Return the (X, Y) coordinate for the center point of the cell that contains the specified text.  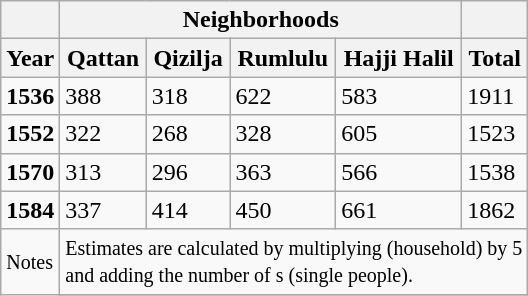
1536 (30, 96)
Neighborhoods (261, 20)
328 (283, 134)
313 (103, 172)
Hajji Halil (399, 58)
Qizilja (188, 58)
450 (283, 210)
Qattan (103, 58)
1911 (495, 96)
661 (399, 210)
Notes (30, 262)
388 (103, 96)
318 (188, 96)
605 (399, 134)
1552 (30, 134)
414 (188, 210)
622 (283, 96)
1584 (30, 210)
1523 (495, 134)
322 (103, 134)
Estimates are calculated by multiplying (household) by 5 and adding the number of s (single people). (294, 262)
337 (103, 210)
1862 (495, 210)
1570 (30, 172)
296 (188, 172)
1538 (495, 172)
Total (495, 58)
566 (399, 172)
583 (399, 96)
268 (188, 134)
Year (30, 58)
Rumlulu (283, 58)
363 (283, 172)
